Identify which cell holds the provided text, then report its [X, Y] central coordinate. 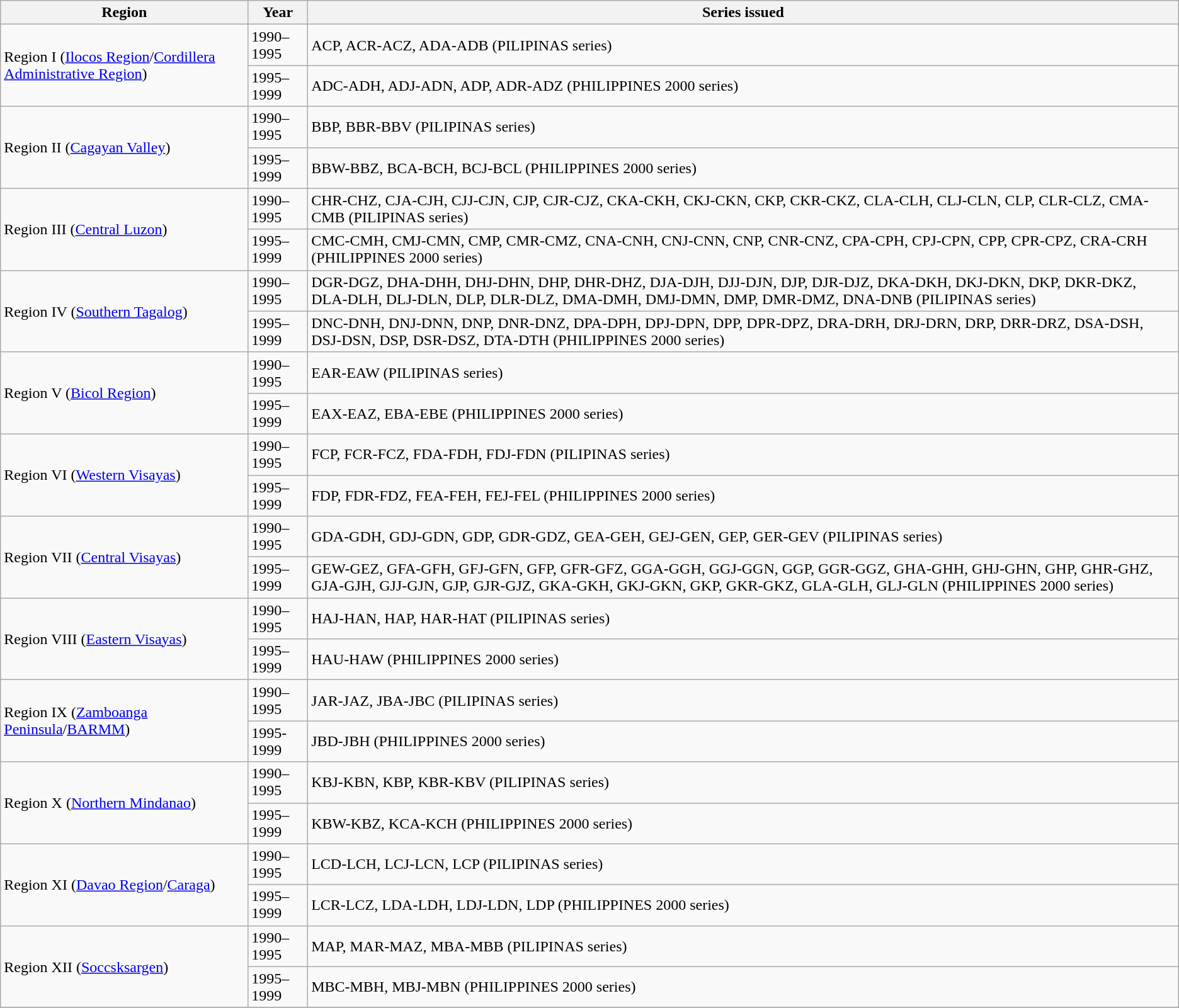
BBP, BBR-BBV (PILIPINAS series) [743, 127]
FCP, FCR-FCZ, FDA-FDH, FDJ-FDN (PILIPINAS series) [743, 455]
JAR-JAZ, JBA-JBC (PILIPINAS series) [743, 700]
Region II (Cagayan Valley) [125, 147]
BBW-BBZ, BCA-BCH, BCJ-BCL (PHILIPPINES 2000 series) [743, 167]
GDA-GDH, GDJ-GDN, GDP, GDR-GDZ, GEA-GEH, GEJ-GEN, GEP, GER-GEV (PILIPINAS series) [743, 536]
FDP, FDR-FDZ, FEA-FEH, FEJ-FEL (PHILIPPINES 2000 series) [743, 495]
Region XI (Davao Region/Caraga) [125, 885]
Region VI (Western Visayas) [125, 475]
LCD-LCH, LCJ-LCN, LCP (PILIPINAS series) [743, 864]
JBD-JBH (PHILIPPINES 2000 series) [743, 742]
HAU-HAW (PHILIPPINES 2000 series) [743, 660]
LCR-LCZ, LDA-LDH, LDJ-LDN, LDP (PHILIPPINES 2000 series) [743, 905]
Series issued [743, 13]
Region X (Northern Mindanao) [125, 803]
MBC-MBH, MBJ-MBN (PHILIPPINES 2000 series) [743, 987]
Region I (Ilocos Region/Cordillera Administrative Region) [125, 65]
Region [125, 13]
Region IX (Zamboanga Peninsula/BARMM) [125, 721]
Region III (Central Luzon) [125, 229]
Region VII (Central Visayas) [125, 557]
Region XII (Soccsksargen) [125, 966]
Region VIII (Eastern Visayas) [125, 639]
Region IV (Southern Tagalog) [125, 311]
Year [278, 13]
KBJ-KBN, KBP, KBR-KBV (PILIPINAS series) [743, 782]
Region V (Bicol Region) [125, 393]
ADC-ADH, ADJ-ADN, ADP, ADR-ADZ (PHILIPPINES 2000 series) [743, 86]
KBW-KBZ, KCA-KCH (PHILIPPINES 2000 series) [743, 824]
EAR-EAW (PILIPINAS series) [743, 373]
EAX-EAZ, EBA-EBE (PHILIPPINES 2000 series) [743, 413]
1995-1999 [278, 742]
HAJ-HAN, HAP, HAR-HAT (PILIPINAS series) [743, 618]
CHR-CHZ, CJA-CJH, CJJ-CJN, CJP, CJR-CJZ, CKA-CKH, CKJ-CKN, CKP, CKR-CKZ, CLA-CLH, CLJ-CLN, CLP, CLR-CLZ, CMA-CMB (PILIPINAS series) [743, 209]
ACP, ACR-ACZ, ADA-ADB (PILIPINAS series) [743, 45]
CMC-CMH, CMJ-CMN, CMP, CMR-CMZ, CNA-CNH, CNJ-CNN, CNP, CNR-CNZ, CPA-CPH, CPJ-CPN, CPP, CPR-CPZ, CRA-CRH (PHILIPPINES 2000 series) [743, 249]
MAP, MAR-MAZ, MBA-MBB (PILIPINAS series) [743, 946]
